Return the [x, y] coordinate for the center point of the cell that contains the specified text.  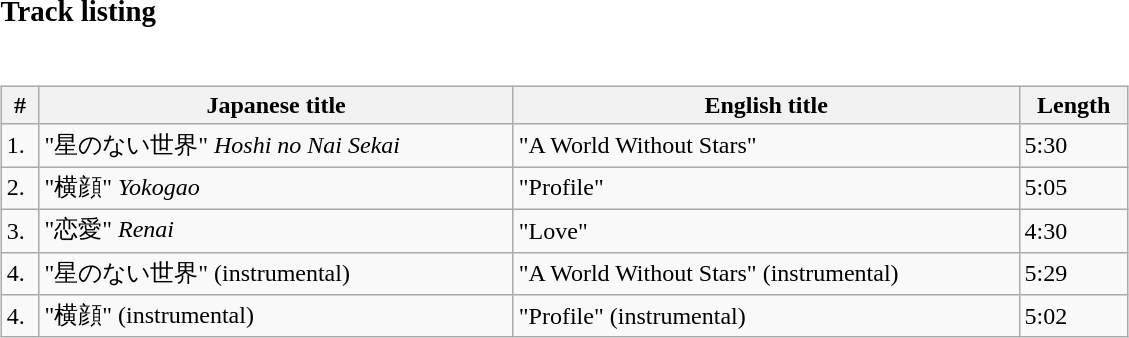
1. [20, 146]
5:30 [1074, 146]
2. [20, 188]
"恋愛" Renai [276, 230]
"横顔" Yokogao [276, 188]
4:30 [1074, 230]
"横顔" (instrumental) [276, 316]
5:02 [1074, 316]
# [20, 105]
"星のない世界" (instrumental) [276, 274]
5:05 [1074, 188]
"Love" [766, 230]
"A World Without Stars" [766, 146]
5:29 [1074, 274]
"Profile" [766, 188]
"A World Without Stars" (instrumental) [766, 274]
Length [1074, 105]
Japanese title [276, 105]
3. [20, 230]
English title [766, 105]
"Profile" (instrumental) [766, 316]
"星のない世界" Hoshi no Nai Sekai [276, 146]
